From the cell containing the given text, extract its center point as (X, Y) coordinate. 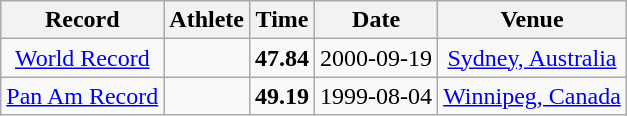
Time (282, 20)
1999-08-04 (376, 96)
Pan Am Record (82, 96)
49.19 (282, 96)
Venue (532, 20)
47.84 (282, 58)
Athlete (207, 20)
World Record (82, 58)
Record (82, 20)
Date (376, 20)
2000-09-19 (376, 58)
Winnipeg, Canada (532, 96)
Sydney, Australia (532, 58)
